Search for the cell housing the specified text and yield its (x, y) center coordinate. 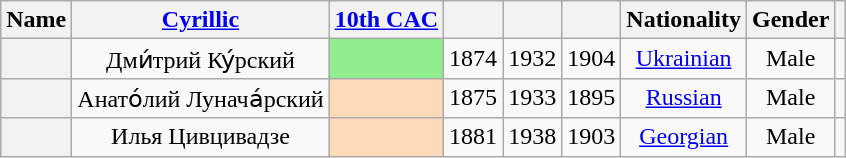
1933 (532, 98)
1874 (474, 59)
Nationality (684, 20)
Илья Цивцивадзе (200, 137)
1875 (474, 98)
Cyrillic (200, 20)
1932 (532, 59)
Name (36, 20)
Ukrainian (684, 59)
Russian (684, 98)
Дми́трий Ку́рский (200, 59)
1903 (592, 137)
Gender (791, 20)
1895 (592, 98)
10th CAC (386, 20)
Анато́лий Лунача́рский (200, 98)
1881 (474, 137)
Georgian (684, 137)
1938 (532, 137)
1904 (592, 59)
